Capture the cell that displays the provided text and extract its [X, Y] central coordinate. 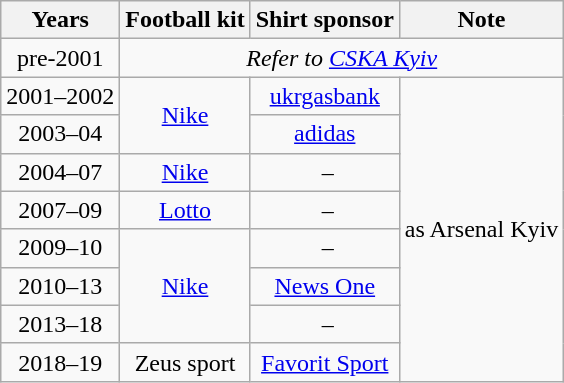
Football kit [185, 20]
Refer to CSKA Kyiv [342, 58]
2009–10 [60, 248]
as Arsenal Kyiv [481, 229]
Note [481, 20]
2001–2002 [60, 96]
2010–13 [60, 286]
ukrgasbank [324, 96]
Zeus sport [185, 362]
2004–07 [60, 172]
2007–09 [60, 210]
Years [60, 20]
2003–04 [60, 134]
News One [324, 286]
pre-2001 [60, 58]
2013–18 [60, 324]
Lotto [185, 210]
adidas [324, 134]
2018–19 [60, 362]
Favorit Sport [324, 362]
Shirt sponsor [324, 20]
